Extract the [x, y] coordinate from the center of the cell holding the provided text.  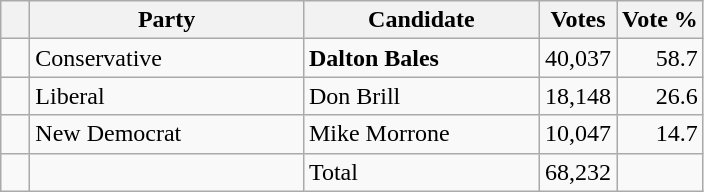
Dalton Bales [421, 58]
68,232 [578, 172]
26.6 [660, 96]
14.7 [660, 134]
Liberal [167, 96]
18,148 [578, 96]
10,047 [578, 134]
Votes [578, 20]
Vote % [660, 20]
Conservative [167, 58]
Candidate [421, 20]
Party [167, 20]
New Democrat [167, 134]
Total [421, 172]
58.7 [660, 58]
Mike Morrone [421, 134]
40,037 [578, 58]
Don Brill [421, 96]
